Determine the [x, y] coordinate at the center of the cell enclosing the given text.  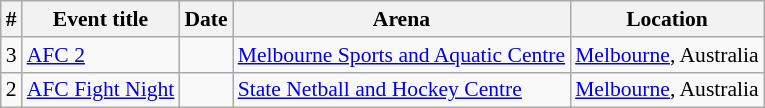
Event title [101, 19]
# [12, 19]
Date [206, 19]
2 [12, 90]
3 [12, 55]
AFC 2 [101, 55]
Arena [402, 19]
State Netball and Hockey Centre [402, 90]
Location [667, 19]
Melbourne Sports and Aquatic Centre [402, 55]
AFC Fight Night [101, 90]
